For the text-containing cell, return its midpoint in [x, y] coordinate format. 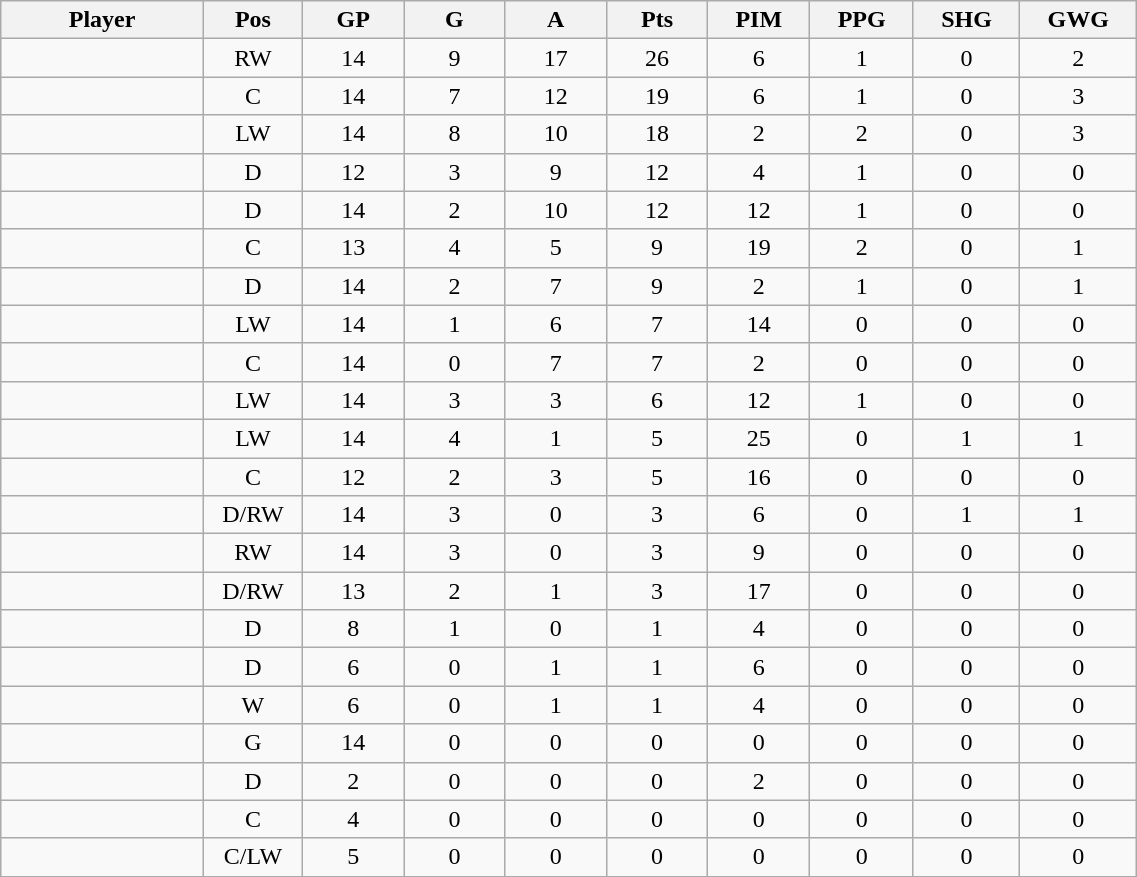
18 [656, 134]
A [556, 20]
Pts [656, 20]
PIM [759, 20]
C/LW [252, 857]
PPG [862, 20]
26 [656, 58]
16 [759, 477]
Player [102, 20]
SHG [966, 20]
W [252, 705]
Pos [252, 20]
GWG [1078, 20]
GP [352, 20]
25 [759, 438]
